Capture the cell that displays the provided text and extract its [x, y] central coordinate. 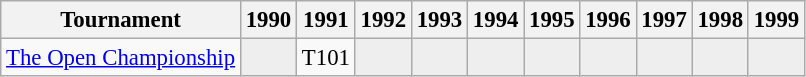
1994 [496, 20]
Tournament [121, 20]
1999 [776, 20]
1992 [383, 20]
1996 [608, 20]
1991 [326, 20]
1990 [268, 20]
1997 [664, 20]
1993 [439, 20]
1998 [720, 20]
The Open Championship [121, 58]
1995 [552, 20]
T101 [326, 58]
